Output the [X, Y] coordinate of the center of the cell containing the given text.  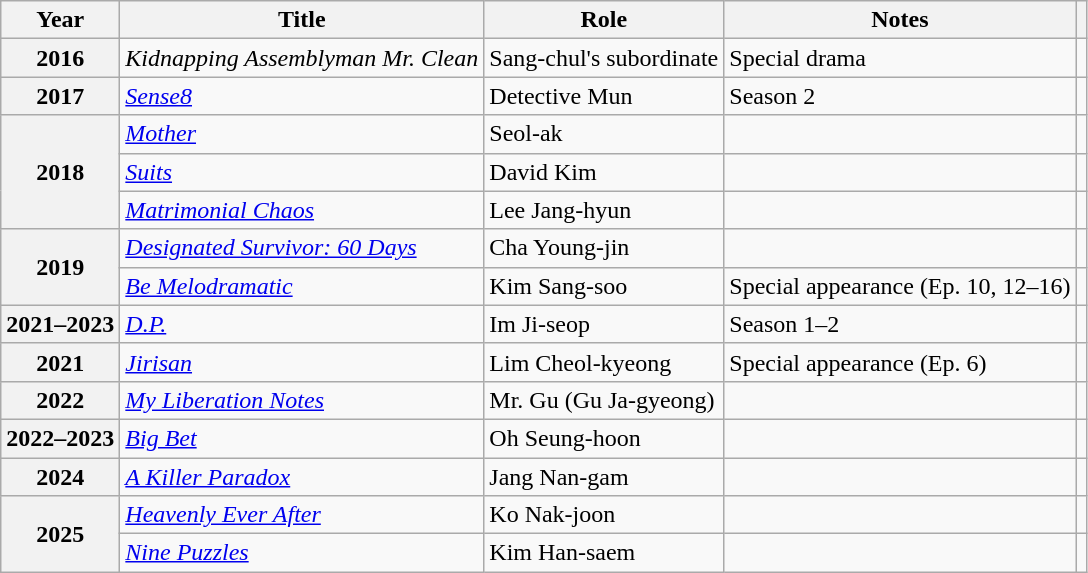
Oh Seung-hoon [604, 438]
Special drama [900, 58]
2024 [60, 477]
Kim Sang-soo [604, 286]
2018 [60, 172]
Seol-ak [604, 134]
2021–2023 [60, 324]
Cha Young-jin [604, 248]
Season 2 [900, 96]
2019 [60, 267]
Heavenly Ever After [302, 515]
Mother [302, 134]
2017 [60, 96]
Sense8 [302, 96]
D.P. [302, 324]
Matrimonial Chaos [302, 210]
2016 [60, 58]
Mr. Gu (Gu Ja-gyeong) [604, 400]
Ko Nak-joon [604, 515]
Im Ji-seop [604, 324]
Kidnapping Assemblyman Mr. Clean [302, 58]
A Killer Paradox [302, 477]
Jang Nan-gam [604, 477]
Be Melodramatic [302, 286]
Special appearance (Ep. 10, 12–16) [900, 286]
Jirisan [302, 362]
2021 [60, 362]
Season 1–2 [900, 324]
Role [604, 20]
Kim Han-saem [604, 553]
Designated Survivor: 60 Days [302, 248]
Year [60, 20]
Notes [900, 20]
My Liberation Notes [302, 400]
Special appearance (Ep. 6) [900, 362]
Sang-chul's subordinate [604, 58]
Suits [302, 172]
Lee Jang-hyun [604, 210]
Detective Mun [604, 96]
2022 [60, 400]
Title [302, 20]
Big Bet [302, 438]
David Kim [604, 172]
Nine Puzzles [302, 553]
2025 [60, 534]
Lim Cheol-kyeong [604, 362]
2022–2023 [60, 438]
